Return [x, y] of the center of cell containing provided text 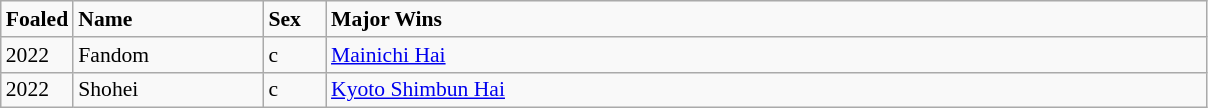
Name [168, 19]
Major Wins [766, 19]
Shohei [168, 90]
Mainichi Hai [766, 55]
Foaled [37, 19]
Sex [294, 19]
Kyoto Shimbun Hai [766, 90]
Fandom [168, 55]
